Extract the (X, Y) coordinate from the center of the cell holding the provided text.  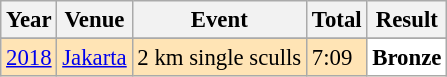
Event (219, 20)
Total (337, 20)
Venue (94, 20)
Year (29, 20)
Jakarta (94, 58)
Result (407, 20)
7:09 (337, 58)
2 km single sculls (219, 58)
Bronze (407, 58)
2018 (29, 58)
